From the cell containing the given text, extract its center point as [x, y] coordinate. 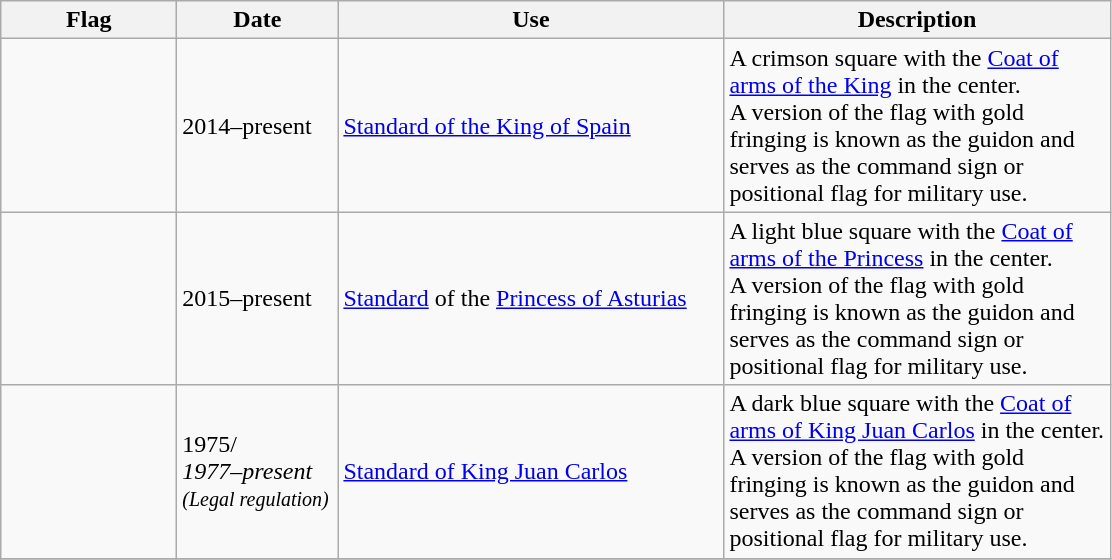
Flag [89, 20]
1975/1977–present(Legal regulation) [258, 472]
Standard of King Juan Carlos [531, 472]
Standard of the King of Spain [531, 126]
Date [258, 20]
Description [917, 20]
Use [531, 20]
Standard of the Princess of Asturias [531, 298]
2014–present [258, 126]
2015–present [258, 298]
